Find where the given text appears and provide that cell's center as [x, y] coordinate. 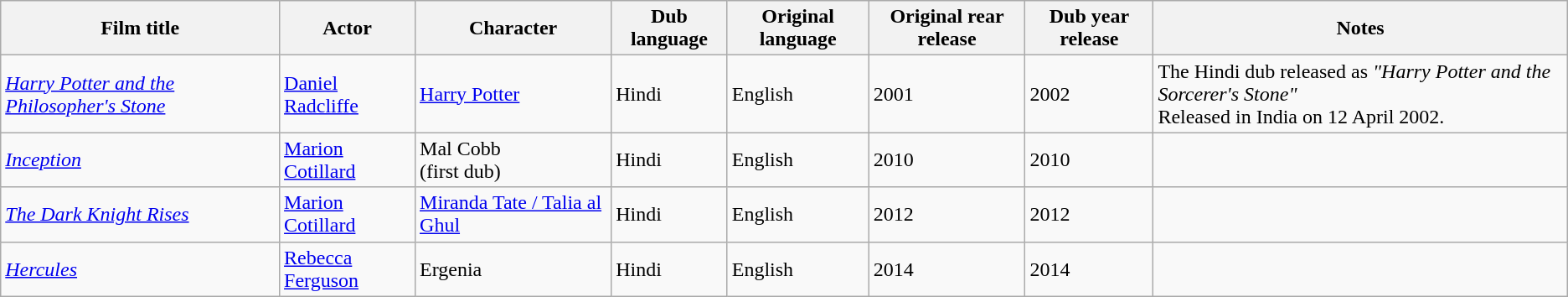
Notes [1360, 29]
Film title [141, 29]
Harry Potter [513, 94]
Harry Potter and the Philosopher's Stone [141, 94]
The Hindi dub released as "Harry Potter and the Sorcerer's Stone" Released in India on 12 April 2002. [1360, 94]
Dub year release [1089, 29]
2002 [1089, 94]
Miranda Tate / Talia al Ghul [513, 215]
Ergenia [513, 268]
Original rear release [946, 29]
Hercules [141, 268]
Mal Cobb (first dub) [513, 159]
Daniel Radcliffe [348, 94]
Original language [797, 29]
Dub language [670, 29]
Character [513, 29]
2001 [946, 94]
Actor [348, 29]
Rebecca Ferguson [348, 268]
Inception [141, 159]
The Dark Knight Rises [141, 215]
